Scan for the cell matching the given text and deliver its [X, Y] coordinate at center. 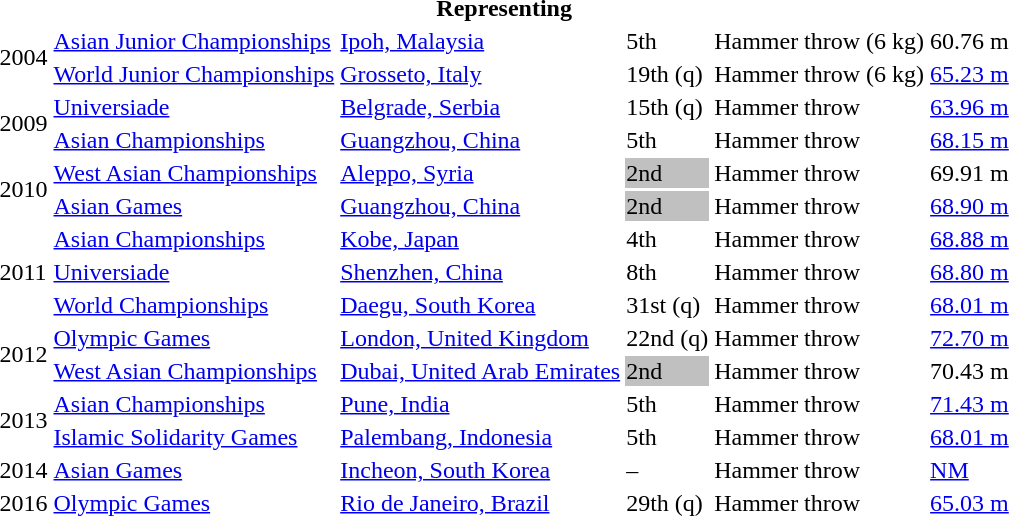
Pune, India [480, 404]
Grosseto, Italy [480, 74]
Olympic Games [194, 338]
World Championships [194, 305]
Dubai, United Arab Emirates [480, 371]
Shenzhen, China [480, 272]
Asian Junior Championships [194, 41]
Islamic Solidarity Games [194, 437]
Ipoh, Malaysia [480, 41]
15th (q) [668, 107]
19th (q) [668, 74]
31st (q) [668, 305]
Kobe, Japan [480, 239]
Palembang, Indonesia [480, 437]
World Junior Championships [194, 74]
8th [668, 272]
Aleppo, Syria [480, 173]
Daegu, South Korea [480, 305]
22nd (q) [668, 338]
4th [668, 239]
– [668, 470]
Belgrade, Serbia [480, 107]
Incheon, South Korea [480, 470]
London, United Kingdom [480, 338]
